Find where the given text appears and provide that cell's center as [X, Y] coordinate. 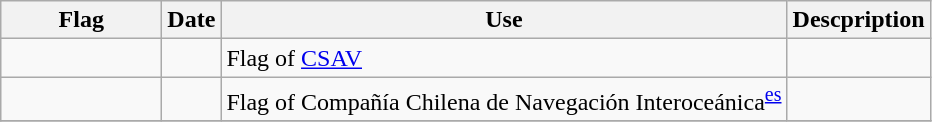
Flag [82, 20]
Flag of CSAV [504, 58]
Date [192, 20]
Flag of Compañía Chilena de Navegación Interoceánicaes [504, 100]
Use [504, 20]
Descpription [858, 20]
